Identify which cell holds the provided text, then report its (x, y) central coordinate. 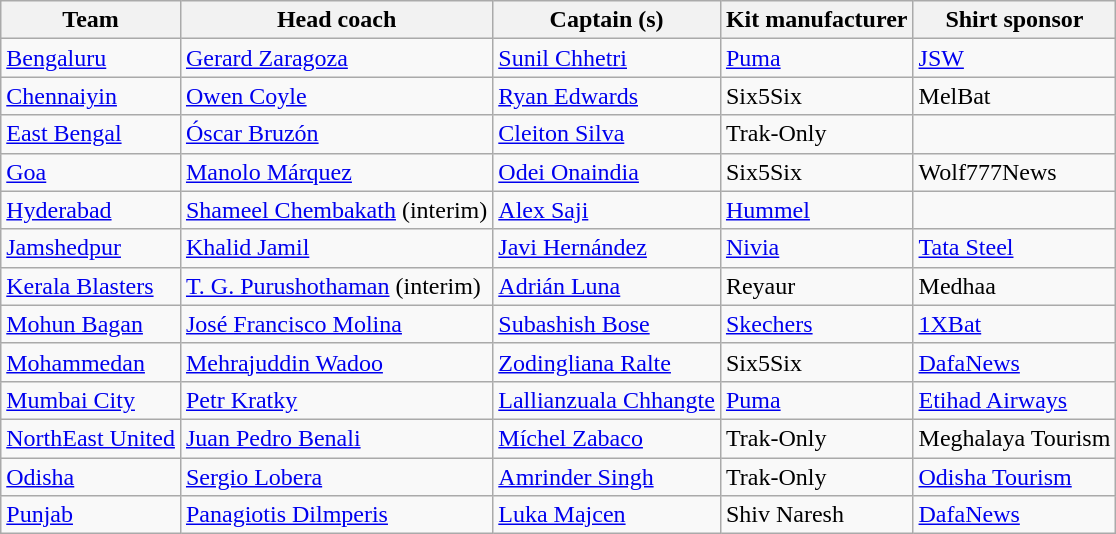
Odisha Tourism (1014, 477)
Hyderabad (91, 210)
Hummel (816, 210)
Owen Coyle (336, 96)
Shirt sponsor (1014, 20)
Bengaluru (91, 58)
Kit manufacturer (816, 20)
Reyaur (816, 286)
Kerala Blasters (91, 286)
Skechers (816, 324)
Amrinder Singh (607, 477)
Luka Majcen (607, 515)
Sunil Chhetri (607, 58)
Óscar Bruzón (336, 134)
Adrián Luna (607, 286)
Panagiotis Dilmperis (336, 515)
Jamshedpur (91, 248)
Lallianzuala Chhangte (607, 400)
MelBat (1014, 96)
Mehrajuddin Wadoo (336, 362)
Petr Kratky (336, 400)
Nivia (816, 248)
Meghalaya Tourism (1014, 438)
Alex Saji (607, 210)
Punjab (91, 515)
Cleiton Silva (607, 134)
1XBat (1014, 324)
Medhaa (1014, 286)
Mumbai City (91, 400)
Etihad Airways (1014, 400)
Shiv Naresh (816, 515)
JSW (1014, 58)
Chennaiyin (91, 96)
Zodingliana Ralte (607, 362)
Shameel Chembakath (interim) (336, 210)
Ryan Edwards (607, 96)
East Bengal (91, 134)
Mohun Bagan (91, 324)
Juan Pedro Benali (336, 438)
Odei Onaindia (607, 172)
Odisha (91, 477)
Gerard Zaragoza (336, 58)
Goa (91, 172)
Manolo Márquez (336, 172)
Team (91, 20)
NorthEast United (91, 438)
Khalid Jamil (336, 248)
Míchel Zabaco (607, 438)
Head coach (336, 20)
Subashish Bose (607, 324)
Captain (s) (607, 20)
Mohammedan (91, 362)
Sergio Lobera (336, 477)
T. G. Purushothaman (interim) (336, 286)
Tata Steel (1014, 248)
José Francisco Molina (336, 324)
Wolf777News (1014, 172)
Javi Hernández (607, 248)
